Locate the cell with the specified text and output its (X, Y) center coordinate. 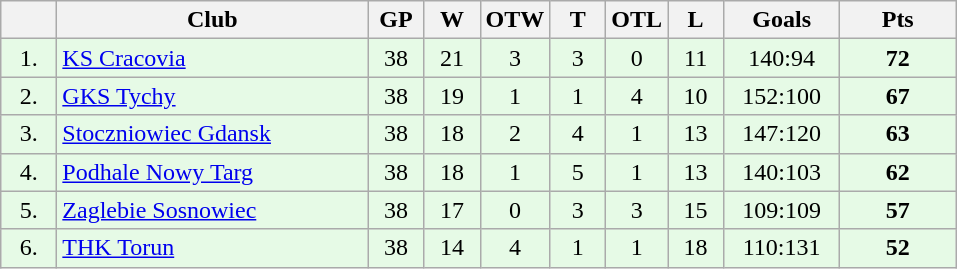
19 (452, 96)
147:120 (782, 134)
11 (696, 58)
5. (29, 210)
OTL (637, 20)
110:131 (782, 248)
140:103 (782, 172)
57 (898, 210)
67 (898, 96)
THK Torun (212, 248)
109:109 (782, 210)
GKS Tychy (212, 96)
62 (898, 172)
Pts (898, 20)
5 (578, 172)
1. (29, 58)
21 (452, 58)
15 (696, 210)
14 (452, 248)
Club (212, 20)
4. (29, 172)
Podhale Nowy Targ (212, 172)
140:94 (782, 58)
10 (696, 96)
GP (396, 20)
2 (515, 134)
KS Cracovia (212, 58)
Zaglebie Sosnowiec (212, 210)
T (578, 20)
152:100 (782, 96)
Stoczniowiec Gdansk (212, 134)
OTW (515, 20)
3. (29, 134)
W (452, 20)
72 (898, 58)
17 (452, 210)
L (696, 20)
6. (29, 248)
63 (898, 134)
52 (898, 248)
2. (29, 96)
Goals (782, 20)
